Scan for the cell matching the given text and deliver its [x, y] coordinate at center. 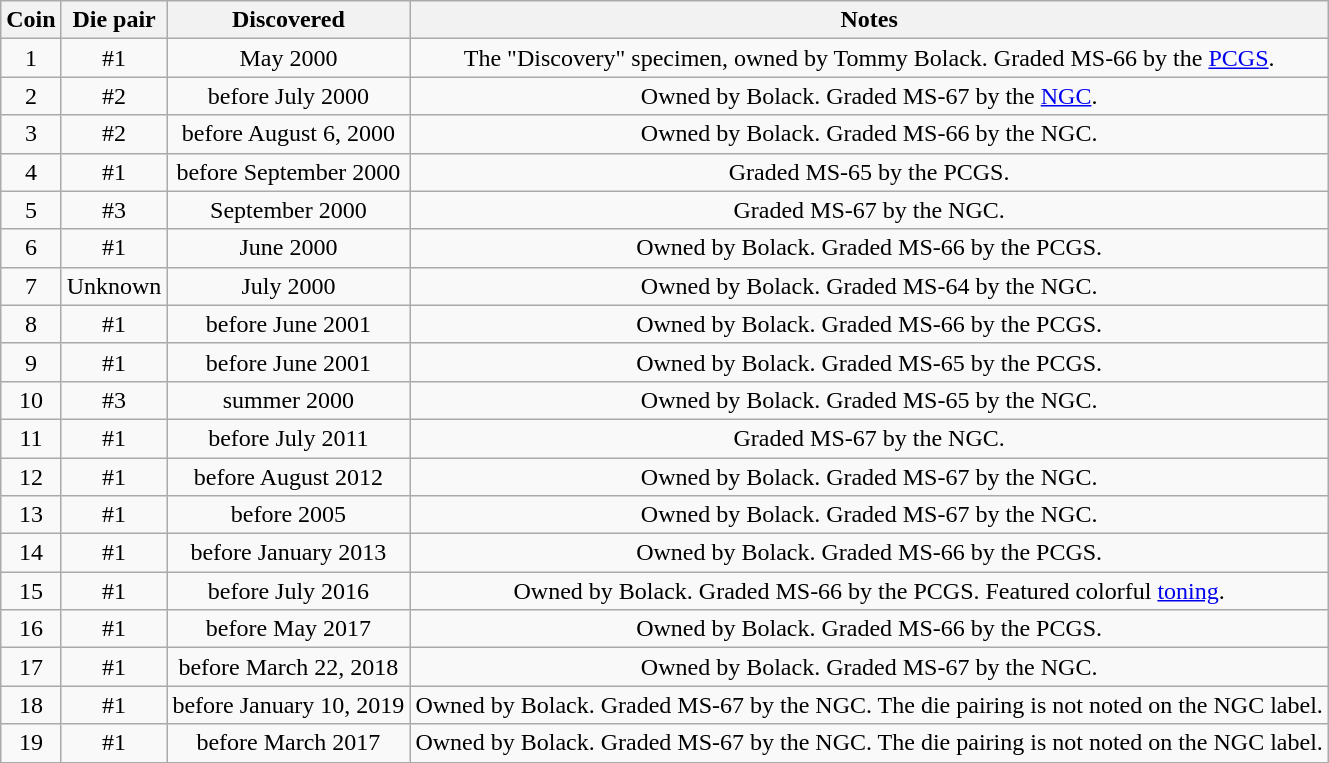
Coin [31, 20]
before August 2012 [288, 477]
July 2000 [288, 286]
The "Discovery" specimen, owned by Tommy Bolack. Graded MS-66 by the PCGS. [869, 58]
Owned by Bolack. Graded MS-64 by the NGC. [869, 286]
before July 2016 [288, 591]
Die pair [114, 20]
18 [31, 705]
15 [31, 591]
13 [31, 515]
before July 2000 [288, 96]
before March 22, 2018 [288, 667]
12 [31, 477]
10 [31, 400]
3 [31, 134]
Owned by Bolack. Graded MS-66 by the PCGS. Featured colorful toning. [869, 591]
Notes [869, 20]
Graded MS-65 by the PCGS. [869, 172]
September 2000 [288, 210]
Unknown [114, 286]
Owned by Bolack. Graded MS-65 by the PCGS. [869, 362]
May 2000 [288, 58]
16 [31, 629]
June 2000 [288, 248]
Discovered [288, 20]
Owned by Bolack. Graded MS-65 by the NGC. [869, 400]
4 [31, 172]
17 [31, 667]
before 2005 [288, 515]
summer 2000 [288, 400]
before May 2017 [288, 629]
Owned by Bolack. Graded MS-66 by the NGC. [869, 134]
2 [31, 96]
5 [31, 210]
before September 2000 [288, 172]
14 [31, 553]
1 [31, 58]
8 [31, 324]
before January 2013 [288, 553]
11 [31, 438]
before March 2017 [288, 743]
before July 2011 [288, 438]
before January 10, 2019 [288, 705]
before August 6, 2000 [288, 134]
19 [31, 743]
9 [31, 362]
7 [31, 286]
6 [31, 248]
